Find where the given text appears and provide that cell's center as (x, y) coordinate. 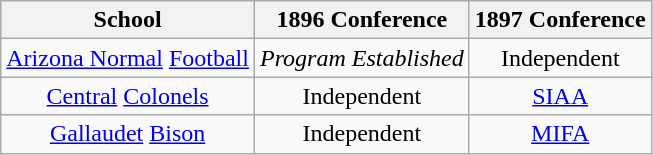
1897 Conference (560, 20)
SIAA (560, 96)
MIFA (560, 134)
Arizona Normal Football (128, 58)
Program Established (362, 58)
School (128, 20)
Gallaudet Bison (128, 134)
Central Colonels (128, 96)
1896 Conference (362, 20)
